For the text-containing cell, return its midpoint in (x, y) coordinate format. 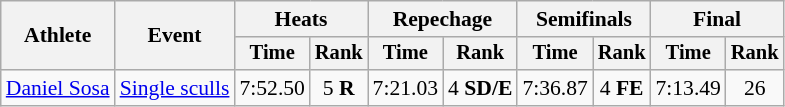
7:13.49 (688, 88)
26 (755, 88)
Heats (300, 19)
7:52.50 (272, 88)
Athlete (58, 36)
5 R (339, 88)
Semifinals (584, 19)
Final (716, 19)
7:36.87 (554, 88)
7:21.03 (406, 88)
Event (175, 36)
4 SD/E (480, 88)
4 FE (622, 88)
Repechage (443, 19)
Single sculls (175, 88)
Daniel Sosa (58, 88)
